Return the [X, Y] coordinate for the center point of the cell that contains the specified text.  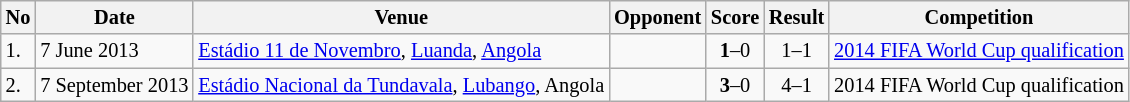
Competition [979, 17]
7 September 2013 [114, 85]
Estádio 11 de Novembro, Luanda, Angola [401, 51]
Estádio Nacional da Tundavala, Lubango, Angola [401, 85]
4–1 [796, 85]
Score [735, 17]
Result [796, 17]
No [18, 17]
1–1 [796, 51]
3–0 [735, 85]
1–0 [735, 51]
Date [114, 17]
1. [18, 51]
Venue [401, 17]
7 June 2013 [114, 51]
2. [18, 85]
Opponent [658, 17]
